Search for the cell housing the specified text and yield its (x, y) center coordinate. 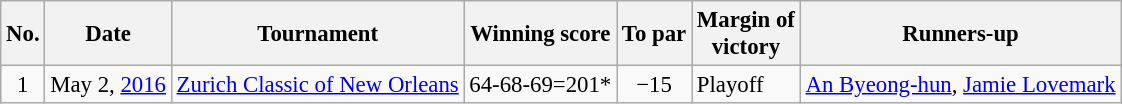
Runners-up (960, 34)
Zurich Classic of New Orleans (318, 85)
An Byeong-hun, Jamie Lovemark (960, 85)
May 2, 2016 (108, 85)
No. (23, 34)
Date (108, 34)
Winning score (540, 34)
To par (654, 34)
64-68-69=201* (540, 85)
Margin ofvictory (746, 34)
Tournament (318, 34)
1 (23, 85)
−15 (654, 85)
Playoff (746, 85)
